Return [x, y] of the center of cell containing provided text 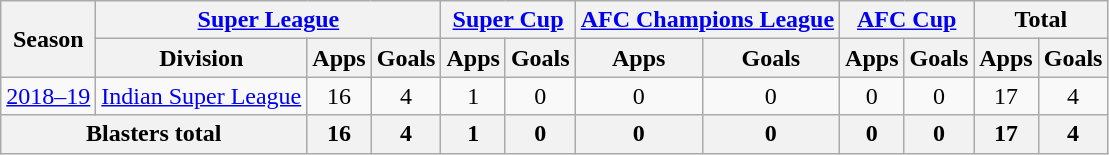
Total [1041, 20]
Super Cup [508, 20]
Indian Super League [202, 96]
Super League [268, 20]
Blasters total [154, 134]
AFC Champions League [707, 20]
AFC Cup [907, 20]
2018–19 [48, 96]
Season [48, 39]
Division [202, 58]
